Return the [x, y] coordinate for the center point of the cell that contains the specified text.  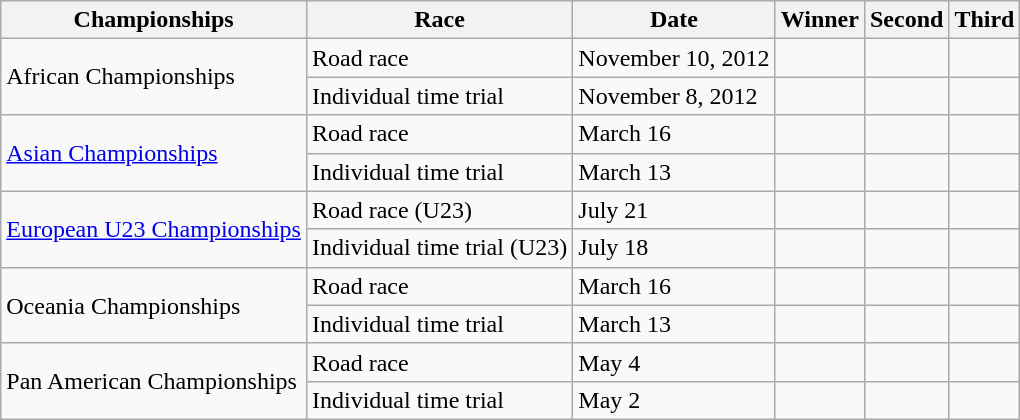
Individual time trial (U23) [439, 248]
Date [674, 20]
Road race (U23) [439, 210]
July 21 [674, 210]
African Championships [154, 77]
November 8, 2012 [674, 96]
Asian Championships [154, 153]
Second [906, 20]
Pan American Championships [154, 381]
July 18 [674, 248]
Race [439, 20]
Championships [154, 20]
European U23 Championships [154, 229]
May 4 [674, 362]
May 2 [674, 400]
November 10, 2012 [674, 58]
Oceania Championships [154, 305]
Third [984, 20]
Winner [820, 20]
